Locate the cell with the specified text and output its [x, y] center coordinate. 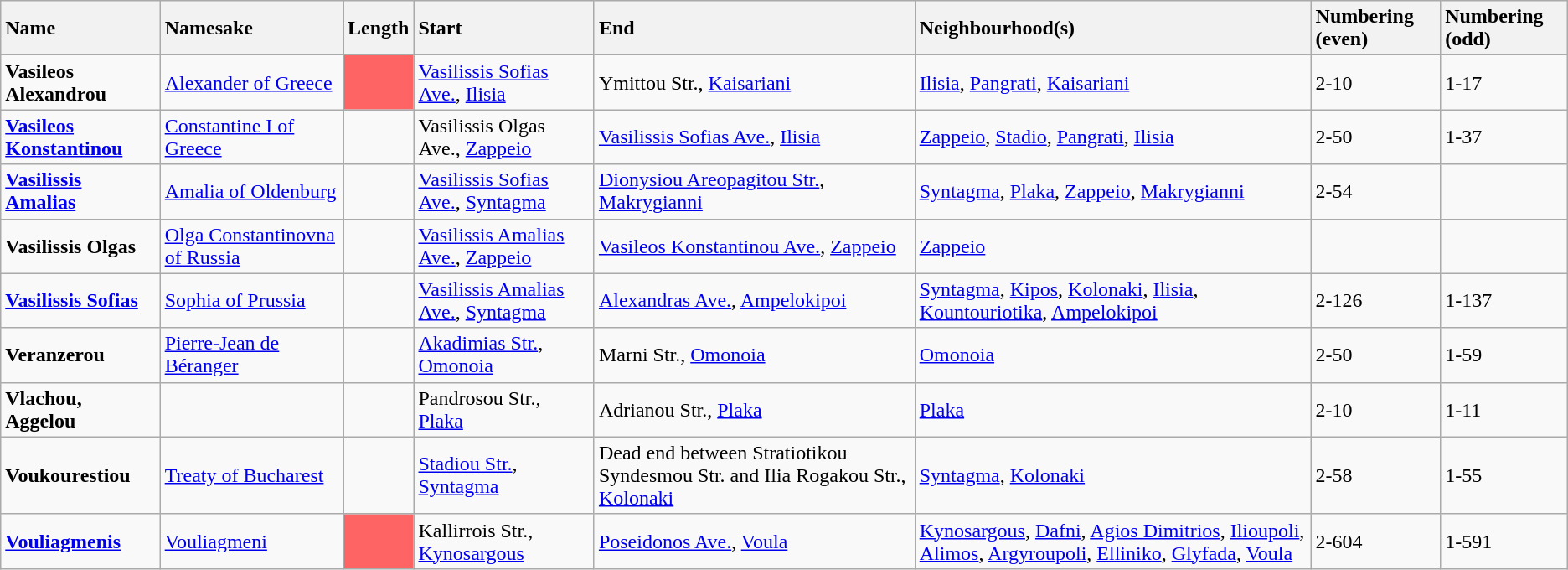
1-11 [1504, 409]
Zappeio [1112, 246]
Kallirrois Str., Kynosargous [504, 541]
Syntagma, Kipos, Kolonaki, Ilisia, Kountouriotika, Ampelokipoi [1112, 300]
Treaty of Bucharest [251, 475]
Plaka [1112, 409]
Voukourestiou [80, 475]
Alexander of Greece [251, 82]
Sophia of Prussia [251, 300]
Amalia of Oldenburg [251, 191]
Ymittou Str., Kaisariani [754, 82]
Vasileos Alexandrou [80, 82]
Namesake [251, 28]
Akadimias Str., Omonoia [504, 355]
1-37 [1504, 137]
Syntagma, Plaka, Zappeio, Makrygianni [1112, 191]
Constantine I of Greece [251, 137]
Kynosargous, Dafni, Agios Dimitrios, Ilioupoli, Alimos, Argyroupoli, Elliniko, Glyfada, Voula [1112, 541]
End [754, 28]
Syntagma, Kolonaki [1112, 475]
Vasileos Konstantinou [80, 137]
1-137 [1504, 300]
Marni Str., Omonoia [754, 355]
Vasilissis Olgas Ave., Zappeio [504, 137]
Vasilissis Amalias Ave., Zappeio [504, 246]
Dionysiou Areopagitou Str., Makrygianni [754, 191]
2-58 [1375, 475]
2-604 [1375, 541]
Vasilissis Sofias [80, 300]
1-17 [1504, 82]
Stadiou Str., Syntagma [504, 475]
Pierre-Jean de Béranger [251, 355]
Vasilissis Amalias [80, 191]
Adrianou Str., Plaka [754, 409]
Ilisia, Pangrati, Kaisariani [1112, 82]
Dead end between Stratiotikou Syndesmou Str. and Ilia Rogakou Str., Kolonaki [754, 475]
Poseidonos Ave., Voula [754, 541]
Pandrosou Str., Plaka [504, 409]
Name [80, 28]
Omonoia [1112, 355]
Vouliagmeni [251, 541]
Start [504, 28]
Olga Constantinovna of Russia [251, 246]
Vasilissis Olgas [80, 246]
Veranzerou [80, 355]
2-126 [1375, 300]
Vasilissis Amalias Ave., Syntagma [504, 300]
Length [379, 28]
Numbering (even) [1375, 28]
Vasilissis Sofias Ave., Syntagma [504, 191]
Neighbourhood(s) [1112, 28]
Zappeio, Stadio, Pangrati, Ilisia [1112, 137]
Numbering (odd) [1504, 28]
1-59 [1504, 355]
Vouliagmenis [80, 541]
Vlachou, Aggelou [80, 409]
Vasileos Konstantinou Ave., Zappeio [754, 246]
1-55 [1504, 475]
2-54 [1375, 191]
1-591 [1504, 541]
Alexandras Ave., Ampelokipoi [754, 300]
